Pinpoint the cell where the given text exists, returning its [X, Y] midpoint coordinate. 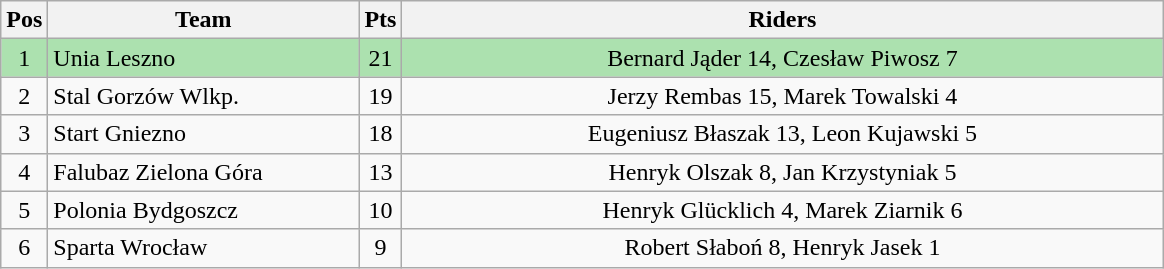
Sparta Wrocław [204, 248]
5 [24, 210]
Bernard Jąder 14, Czesław Piwosz 7 [782, 58]
Team [204, 20]
1 [24, 58]
Pos [24, 20]
4 [24, 172]
6 [24, 248]
9 [380, 248]
Unia Leszno [204, 58]
19 [380, 96]
13 [380, 172]
Falubaz Zielona Góra [204, 172]
Riders [782, 20]
18 [380, 134]
Pts [380, 20]
Henryk Olszak 8, Jan Krzystyniak 5 [782, 172]
3 [24, 134]
Henryk Glücklich 4, Marek Ziarnik 6 [782, 210]
Polonia Bydgoszcz [204, 210]
21 [380, 58]
Stal Gorzów Wlkp. [204, 96]
2 [24, 96]
Start Gniezno [204, 134]
10 [380, 210]
Robert Słaboń 8, Henryk Jasek 1 [782, 248]
Jerzy Rembas 15, Marek Towalski 4 [782, 96]
Eugeniusz Błaszak 13, Leon Kujawski 5 [782, 134]
